Provide the [X, Y] coordinate of the cell's center where the given text is located.  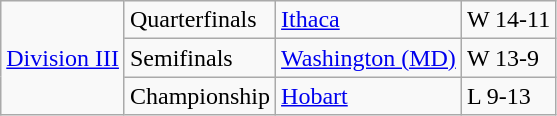
Semifinals [200, 58]
L 9-13 [508, 96]
Hobart [369, 96]
Division III [63, 58]
Quarterfinals [200, 20]
Championship [200, 96]
W 14-11 [508, 20]
Washington (MD) [369, 58]
Ithaca [369, 20]
W 13-9 [508, 58]
